Pinpoint the cell where the given text exists, returning its (X, Y) midpoint coordinate. 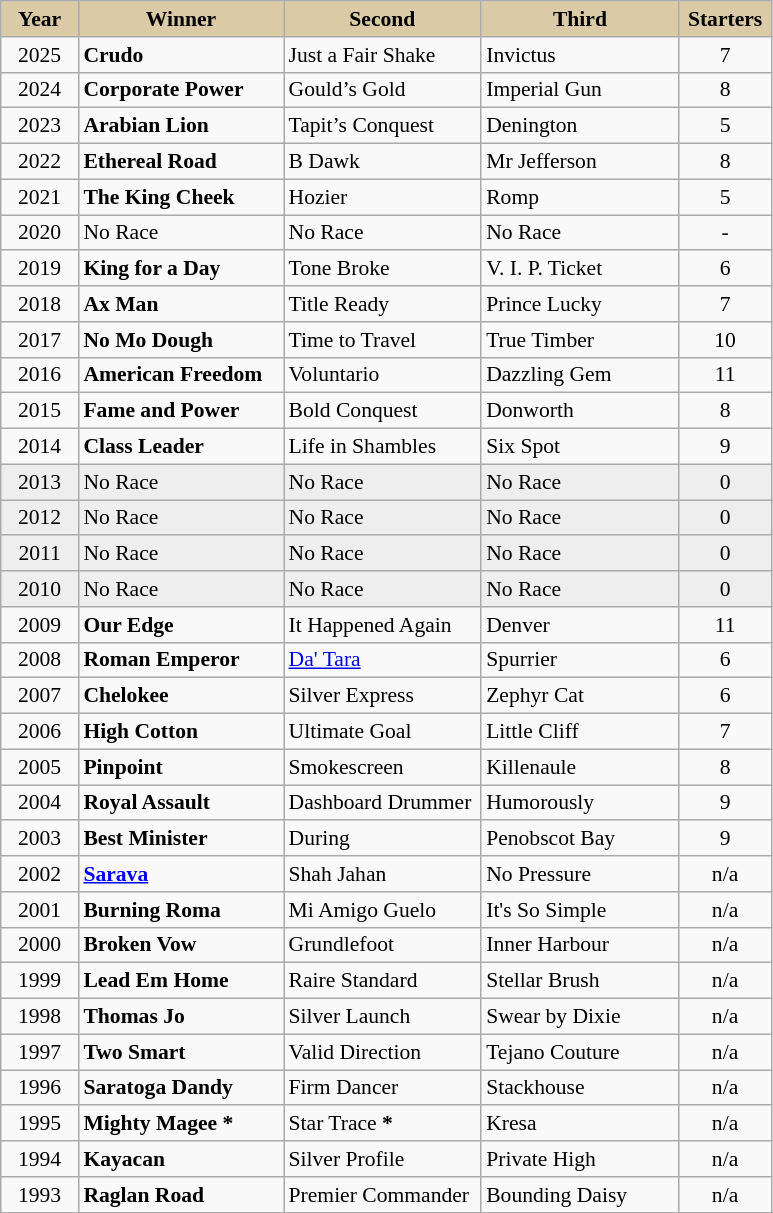
Firm Dancer (383, 1088)
1995 (40, 1124)
2024 (40, 90)
Starters (726, 19)
Third (580, 19)
2004 (40, 803)
Grundlefoot (383, 945)
High Cotton (180, 732)
It's So Simple (580, 910)
Lead Em Home (180, 981)
B Dawk (383, 162)
Kresa (580, 1124)
Shah Jahan (383, 874)
Crudo (180, 55)
Ax Man (180, 304)
2010 (40, 589)
10 (726, 340)
Dashboard Drummer (383, 803)
Kayacan (180, 1159)
Imperial Gun (580, 90)
Two Smart (180, 1052)
Royal Assault (180, 803)
2015 (40, 411)
Class Leader (180, 447)
Raglan Road (180, 1195)
2021 (40, 197)
2005 (40, 767)
Six Spot (580, 447)
Humorously (580, 803)
Silver Launch (383, 1017)
2025 (40, 55)
It Happened Again (383, 625)
1997 (40, 1052)
Romp (580, 197)
Stackhouse (580, 1088)
Tejano Couture (580, 1052)
Mi Amigo Guelo (383, 910)
Dazzling Gem (580, 375)
Zephyr Cat (580, 696)
Thomas Jo (180, 1017)
Prince Lucky (580, 304)
Title Ready (383, 304)
1996 (40, 1088)
Inner Harbour (580, 945)
No Pressure (580, 874)
Spurrier (580, 660)
Mighty Magee * (180, 1124)
Winner (180, 19)
2011 (40, 554)
Chelokee (180, 696)
Tapit’s Conquest (383, 126)
Corporate Power (180, 90)
No Mo Dough (180, 340)
V. I. P. Ticket (580, 269)
Smokescreen (383, 767)
American Freedom (180, 375)
2002 (40, 874)
Stellar Brush (580, 981)
Sarava (180, 874)
Da' Tara (383, 660)
Just a Fair Shake (383, 55)
Arabian Lion (180, 126)
Time to Travel (383, 340)
2000 (40, 945)
Second (383, 19)
Our Edge (180, 625)
Life in Shambles (383, 447)
Valid Direction (383, 1052)
2019 (40, 269)
1994 (40, 1159)
2022 (40, 162)
2003 (40, 839)
2013 (40, 482)
Silver Profile (383, 1159)
Private High (580, 1159)
1993 (40, 1195)
Denver (580, 625)
Burning Roma (180, 910)
Star Trace * (383, 1124)
Roman Emperor (180, 660)
During (383, 839)
True Timber (580, 340)
2009 (40, 625)
Tone Broke (383, 269)
Raire Standard (383, 981)
2016 (40, 375)
Silver Express (383, 696)
2012 (40, 518)
2007 (40, 696)
Gould’s Gold (383, 90)
2014 (40, 447)
2020 (40, 233)
Fame and Power (180, 411)
2001 (40, 910)
Invictus (580, 55)
Bounding Daisy (580, 1195)
2008 (40, 660)
2023 (40, 126)
Hozier (383, 197)
Donworth (580, 411)
2018 (40, 304)
Penobscot Bay (580, 839)
Swear by Dixie (580, 1017)
Denington (580, 126)
Broken Vow (180, 945)
1999 (40, 981)
King for a Day (180, 269)
Ethereal Road (180, 162)
1998 (40, 1017)
2006 (40, 732)
Year (40, 19)
Killenaule (580, 767)
2017 (40, 340)
Saratoga Dandy (180, 1088)
Bold Conquest (383, 411)
Little Cliff (580, 732)
Mr Jefferson (580, 162)
Voluntario (383, 375)
Ultimate Goal (383, 732)
Pinpoint (180, 767)
The King Cheek (180, 197)
Premier Commander (383, 1195)
Best Minister (180, 839)
- (726, 233)
